Identify which cell holds the provided text, then report its [X, Y] central coordinate. 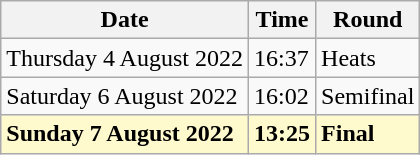
Round [368, 20]
Date [125, 20]
Saturday 6 August 2022 [125, 96]
13:25 [282, 134]
Heats [368, 58]
Thursday 4 August 2022 [125, 58]
Sunday 7 August 2022 [125, 134]
16:37 [282, 58]
Final [368, 134]
Time [282, 20]
Semifinal [368, 96]
16:02 [282, 96]
